Output the (x, y) coordinate of the center of the cell containing the given text.  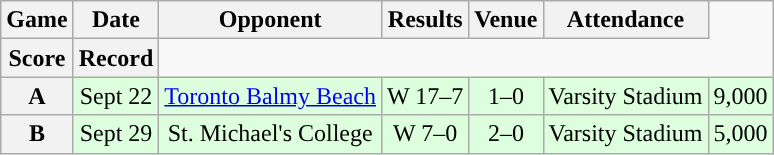
Toronto Balmy Beach (270, 96)
Sept 22 (116, 96)
Venue (506, 20)
Date (116, 20)
1–0 (506, 96)
A (37, 96)
Record (116, 58)
W 7–0 (426, 134)
5,000 (740, 134)
W 17–7 (426, 96)
St. Michael's College (270, 134)
Score (37, 58)
B (37, 134)
Attendance (626, 20)
2–0 (506, 134)
Game (37, 20)
9,000 (740, 96)
Sept 29 (116, 134)
Results (426, 20)
Opponent (270, 20)
